Locate the cell with the specified text and output its (X, Y) center coordinate. 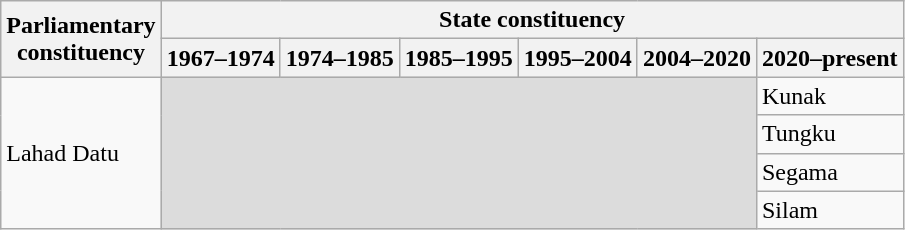
Parliamentaryconstituency (81, 39)
2004–2020 (696, 58)
Kunak (830, 96)
Segama (830, 172)
Silam (830, 210)
1985–1995 (458, 58)
1974–1985 (340, 58)
2020–present (830, 58)
1967–1974 (220, 58)
State constituency (532, 20)
Lahad Datu (81, 153)
1995–2004 (578, 58)
Tungku (830, 134)
